Locate the cell with the specified text and output its (X, Y) center coordinate. 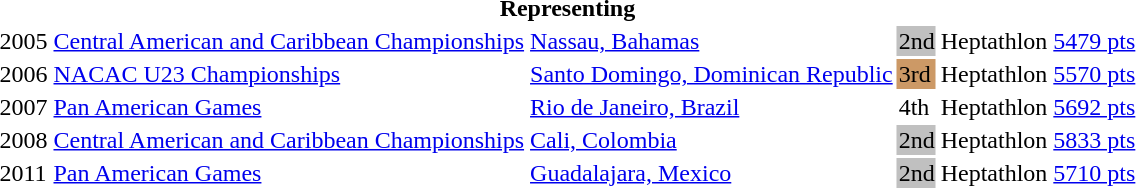
NACAC U23 Championships (289, 74)
Nassau, Bahamas (712, 41)
4th (916, 107)
Cali, Colombia (712, 140)
Guadalajara, Mexico (712, 173)
Santo Domingo, Dominican Republic (712, 74)
3rd (916, 74)
Rio de Janeiro, Brazil (712, 107)
